Identify which cell holds the provided text, then report its [X, Y] central coordinate. 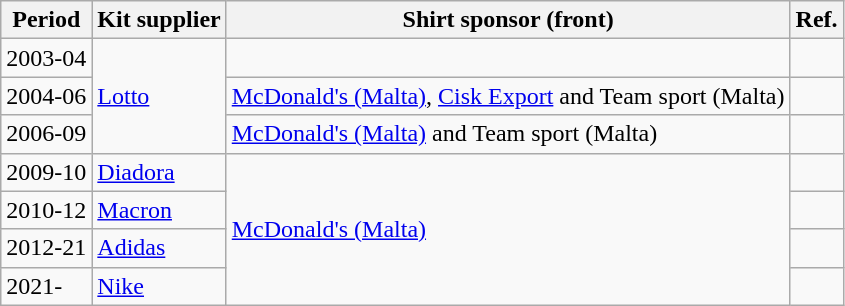
Period [46, 20]
McDonald's (Malta), Cisk Export and Team sport (Malta) [508, 96]
2004-06 [46, 96]
Lotto [159, 96]
McDonald's (Malta) and Team sport (Malta) [508, 134]
McDonald's (Malta) [508, 229]
2006-09 [46, 134]
Kit supplier [159, 20]
Shirt sponsor (front) [508, 20]
2009-10 [46, 172]
Macron [159, 210]
2021- [46, 286]
2012-21 [46, 248]
Adidas [159, 248]
Ref. [816, 20]
Diadora [159, 172]
2010-12 [46, 210]
Nike [159, 286]
2003-04 [46, 58]
